Detect which cell encompasses the target text, then output its (x, y) center coordinate. 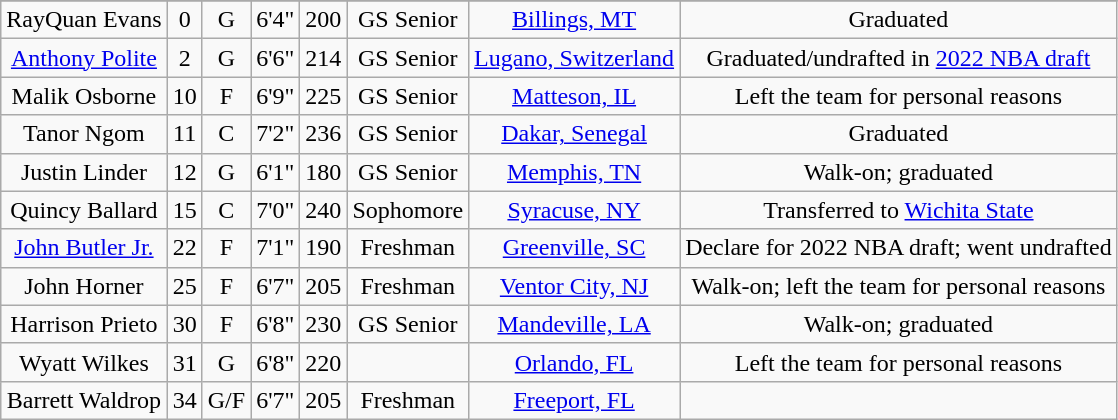
Harrison Prieto (84, 324)
6'6" (276, 58)
225 (324, 96)
Greenville, SC (574, 248)
Quincy Ballard (84, 210)
236 (324, 134)
31 (184, 362)
230 (324, 324)
Syracuse, NY (574, 210)
Justin Linder (84, 172)
Freeport, FL (574, 400)
7'0" (276, 210)
Tanor Ngom (84, 134)
25 (184, 286)
Graduated/undrafted in 2022 NBA draft (899, 58)
190 (324, 248)
Ventor City, NJ (574, 286)
7'1" (276, 248)
John Butler Jr. (84, 248)
Wyatt Wilkes (84, 362)
Matteson, IL (574, 96)
Dakar, Senegal (574, 134)
Transferred to Wichita State (899, 210)
Declare for 2022 NBA draft; went undrafted (899, 248)
6'1" (276, 172)
Barrett Waldrop (84, 400)
Mandeville, LA (574, 324)
Sophomore (408, 210)
34 (184, 400)
12 (184, 172)
Anthony Polite (84, 58)
11 (184, 134)
6'9" (276, 96)
30 (184, 324)
Billings, MT (574, 20)
0 (184, 20)
Orlando, FL (574, 362)
214 (324, 58)
220 (324, 362)
200 (324, 20)
6'4" (276, 20)
Lugano, Switzerland (574, 58)
Malik Osborne (84, 96)
G/F (226, 400)
Walk-on; left the team for personal reasons (899, 286)
10 (184, 96)
15 (184, 210)
RayQuan Evans (84, 20)
John Horner (84, 286)
22 (184, 248)
Memphis, TN (574, 172)
7'2" (276, 134)
2 (184, 58)
180 (324, 172)
240 (324, 210)
